Extract the (X, Y) coordinate from the center of the cell holding the provided text.  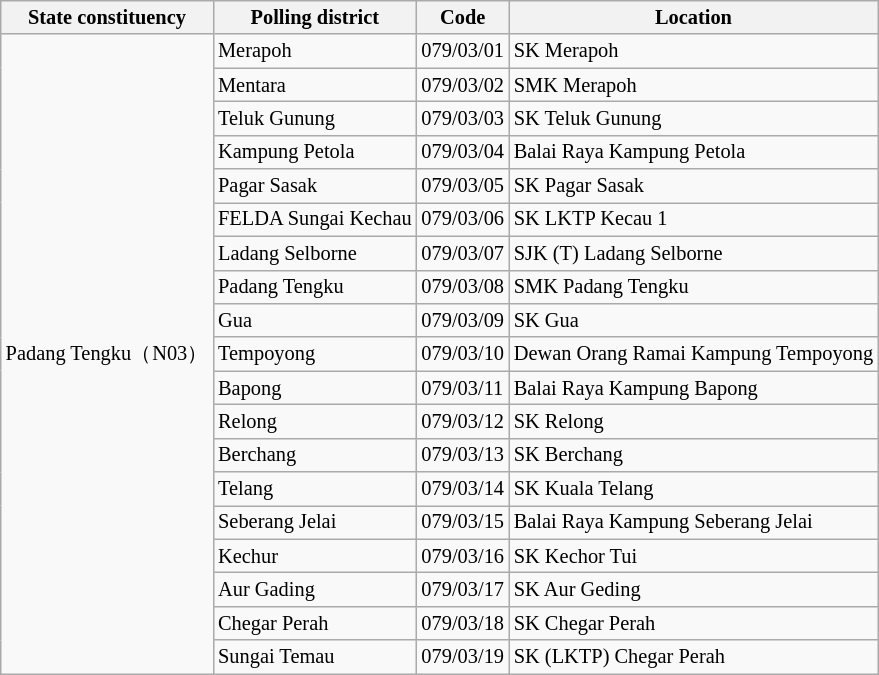
Kechur (314, 556)
079/03/07 (463, 253)
SK Gua (694, 320)
079/03/03 (463, 118)
Seberang Jelai (314, 522)
SK Kechor Tui (694, 556)
079/03/14 (463, 489)
SK Teluk Gunung (694, 118)
Sungai Temau (314, 657)
Bapong (314, 388)
079/03/15 (463, 522)
SK Aur Geding (694, 589)
Padang Tengku (314, 287)
Relong (314, 421)
079/03/19 (463, 657)
Chegar Perah (314, 623)
079/03/17 (463, 589)
Aur Gading (314, 589)
Ladang Selborne (314, 253)
State constituency (107, 17)
Padang Tengku（N03） (107, 354)
079/03/04 (463, 152)
SK Chegar Perah (694, 623)
079/03/02 (463, 85)
SMK Merapoh (694, 85)
Merapoh (314, 51)
Berchang (314, 455)
Polling district (314, 17)
079/03/05 (463, 186)
Balai Raya Kampung Seberang Jelai (694, 522)
Gua (314, 320)
Pagar Sasak (314, 186)
079/03/11 (463, 388)
079/03/09 (463, 320)
Tempoyong (314, 354)
SK (LKTP) Chegar Perah (694, 657)
Telang (314, 489)
SMK Padang Tengku (694, 287)
SK LKTP Kecau 1 (694, 219)
SK Pagar Sasak (694, 186)
Dewan Orang Ramai Kampung Tempoyong (694, 354)
079/03/12 (463, 421)
SK Merapoh (694, 51)
Teluk Gunung (314, 118)
SK Kuala Telang (694, 489)
079/03/18 (463, 623)
079/03/16 (463, 556)
079/03/01 (463, 51)
079/03/06 (463, 219)
Location (694, 17)
SK Relong (694, 421)
079/03/13 (463, 455)
Kampung Petola (314, 152)
079/03/08 (463, 287)
SK Berchang (694, 455)
SJK (T) Ladang Selborne (694, 253)
Mentara (314, 85)
079/03/10 (463, 354)
Balai Raya Kampung Bapong (694, 388)
Balai Raya Kampung Petola (694, 152)
Code (463, 17)
FELDA Sungai Kechau (314, 219)
